Return (x, y) of the center of cell containing provided text 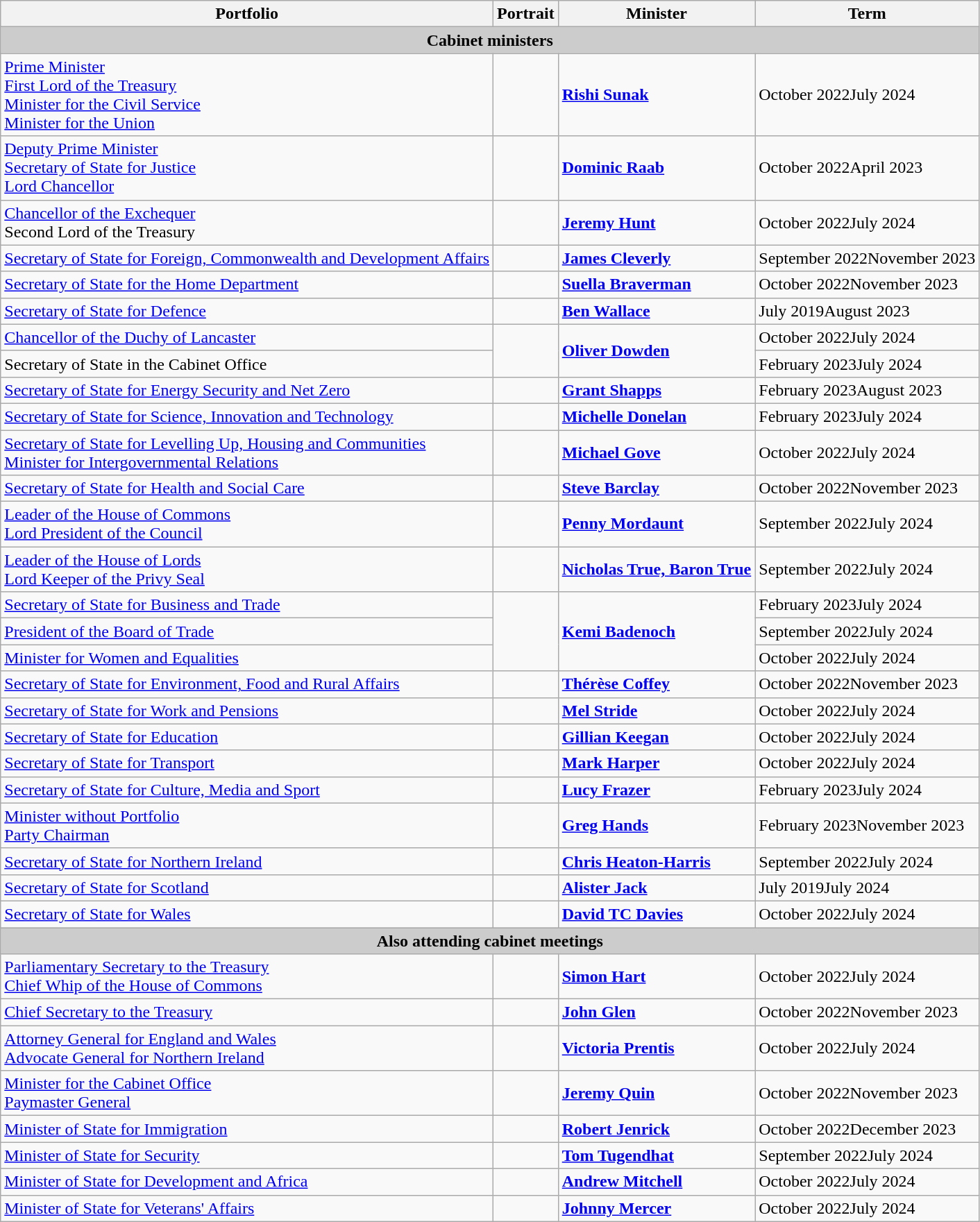
Suella Braverman (657, 285)
Secretary of State for Foreign, Commonwealth and Development Affairs (247, 258)
Robert Jenrick (657, 1129)
Parliamentary Secretary to the TreasuryChief Whip of the House of Commons (247, 977)
July 2019August 2023 (868, 311)
Minister for Women and Equalities (247, 658)
Minister of State for Development and Africa (247, 1182)
Minister of State for Immigration (247, 1129)
Rishi Sunak (657, 94)
Secretary of State for Culture, Media and Sport (247, 790)
Deputy Prime MinisterSecretary of State for JusticeLord Chancellor (247, 168)
Chris Heaton-Harris (657, 861)
July 2019July 2024 (868, 888)
Jeremy Hunt (657, 222)
Also attending cabinet meetings (490, 940)
Secretary of State for Defence (247, 311)
September 2022November 2023 (868, 258)
Greg Hands (657, 826)
Secretary of State for Work and Pensions (247, 711)
Grant Shapps (657, 390)
Lucy Frazer (657, 790)
Chief Secretary to the Treasury (247, 1012)
Michael Gove (657, 452)
Nicholas True, Baron True (657, 569)
Leader of the House of Lords Lord Keeper of the Privy Seal (247, 569)
Chancellor of the Duchy of Lancaster (247, 337)
Term (868, 14)
Minister (657, 14)
February 2023November 2023 (868, 826)
Secretary of State for Transport (247, 763)
Secretary of State for Wales (247, 914)
Secretary of State for Science, Innovation and Technology (247, 416)
Leader of the House of Commons Lord President of the Council (247, 525)
Portfolio (247, 14)
Minister of State for Veterans' Affairs (247, 1208)
Cabinet ministers (490, 40)
Tom Tugendhat (657, 1155)
Portrait (526, 14)
Michelle Donelan (657, 416)
Mel Stride (657, 711)
Secretary of State for Health and Social Care (247, 489)
Victoria Prentis (657, 1048)
Penny Mordaunt (657, 525)
Alister Jack (657, 888)
Secretary of State for Levelling Up, Housing and CommunitiesMinister for Intergovernmental Relations (247, 452)
Johnny Mercer (657, 1208)
Jeremy Quin (657, 1094)
Secretary of State for Energy Security and Net Zero (247, 390)
Minister without PortfolioParty Chairman (247, 826)
Attorney General for England and WalesAdvocate General for Northern Ireland (247, 1048)
February 2023August 2023 (868, 390)
John Glen (657, 1012)
Secretary of State for Business and Trade (247, 605)
Dominic Raab (657, 168)
Secretary of State for the Home Department (247, 285)
Oliver Dowden (657, 350)
Ben Wallace (657, 311)
David TC Davies (657, 914)
Minister of State for Security (247, 1155)
Chancellor of the ExchequerSecond Lord of the Treasury (247, 222)
President of the Board of Trade (247, 631)
Gillian Keegan (657, 737)
Secretary of State for Northern Ireland (247, 861)
James Cleverly (657, 258)
Secretary of State for Environment, Food and Rural Affairs (247, 684)
October 2022December 2023 (868, 1129)
Secretary of State in the Cabinet Office (247, 364)
Mark Harper (657, 763)
Kemi Badenoch (657, 631)
Andrew Mitchell (657, 1182)
Simon Hart (657, 977)
Steve Barclay (657, 489)
Secretary of State for Education (247, 737)
Secretary of State for Scotland (247, 888)
Prime MinisterFirst Lord of the TreasuryMinister for the Civil ServiceMinister for the Union (247, 94)
October 2022April 2023 (868, 168)
Minister for the Cabinet OfficePaymaster General (247, 1094)
Thérèse Coffey (657, 684)
